Search for the cell housing the specified text and yield its [x, y] center coordinate. 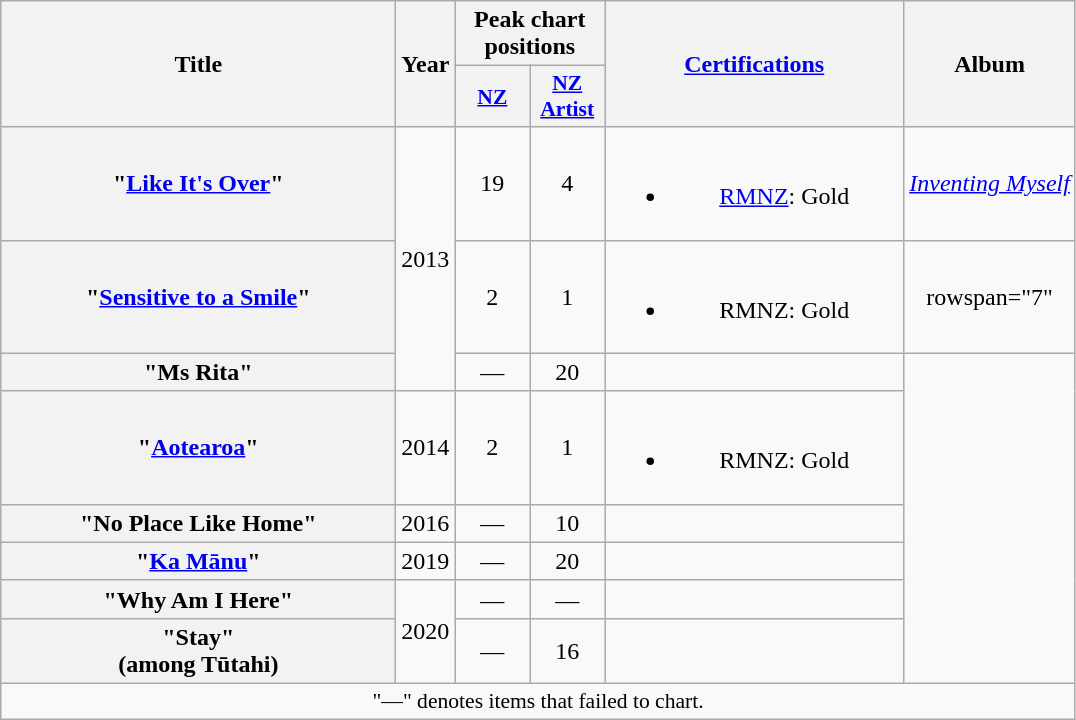
"Ka Mānu" [198, 561]
Year [426, 64]
Title [198, 64]
2016 [426, 523]
"Stay"(among Tūtahi) [198, 650]
NZArtist [568, 96]
"No Place Like Home" [198, 523]
4 [568, 184]
10 [568, 523]
Album [990, 64]
"—" denotes items that failed to chart. [538, 701]
"Aotearoa" [198, 448]
"Ms Rita" [198, 372]
Certifications [754, 64]
NZ [492, 96]
"Like It's Over" [198, 184]
2020 [426, 632]
rowspan="7" [990, 296]
2014 [426, 448]
"Sensitive to a Smile" [198, 296]
2019 [426, 561]
2013 [426, 259]
16 [568, 650]
19 [492, 184]
Peak chart positions [530, 34]
Inventing Myself [990, 184]
"Why Am I Here" [198, 599]
